Return the (X, Y) coordinate for the center point of the cell that contains the specified text.  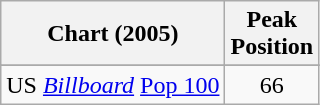
Chart (2005) (113, 34)
US Billboard Pop 100 (113, 85)
66 (272, 85)
PeakPosition (272, 34)
